Scan for the cell matching the given text and deliver its [X, Y] coordinate at center. 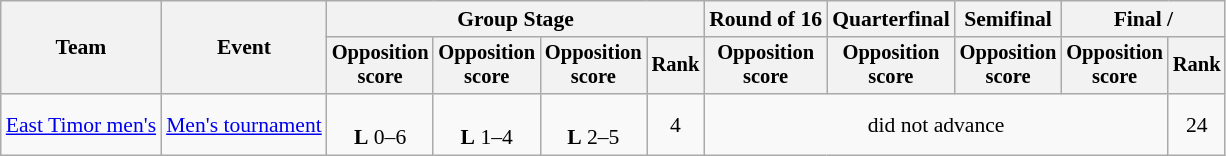
24 [1197, 124]
Event [244, 48]
4 [676, 124]
did not advance [936, 124]
Group Stage [516, 19]
Semifinal [1008, 19]
L 1–4 [486, 124]
Round of 16 [766, 19]
Quarterfinal [891, 19]
L 2–5 [594, 124]
Team [81, 48]
Men's tournament [244, 124]
East Timor men's [81, 124]
L 0–6 [380, 124]
Final / [1143, 19]
